Return (x, y) of the center of cell containing provided text 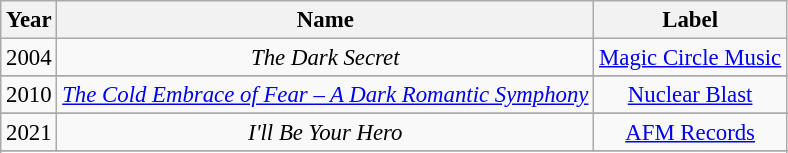
Label (690, 20)
AFM Records (690, 133)
I'll Be Your Hero (326, 133)
Nuclear Blast (690, 95)
2010 (29, 95)
Magic Circle Music (690, 58)
2004 (29, 58)
Year (29, 20)
The Cold Embrace of Fear – A Dark Romantic Symphony (326, 95)
Name (326, 20)
The Dark Secret (326, 58)
2021 (29, 133)
